Find where the given text appears and provide that cell's center as (x, y) coordinate. 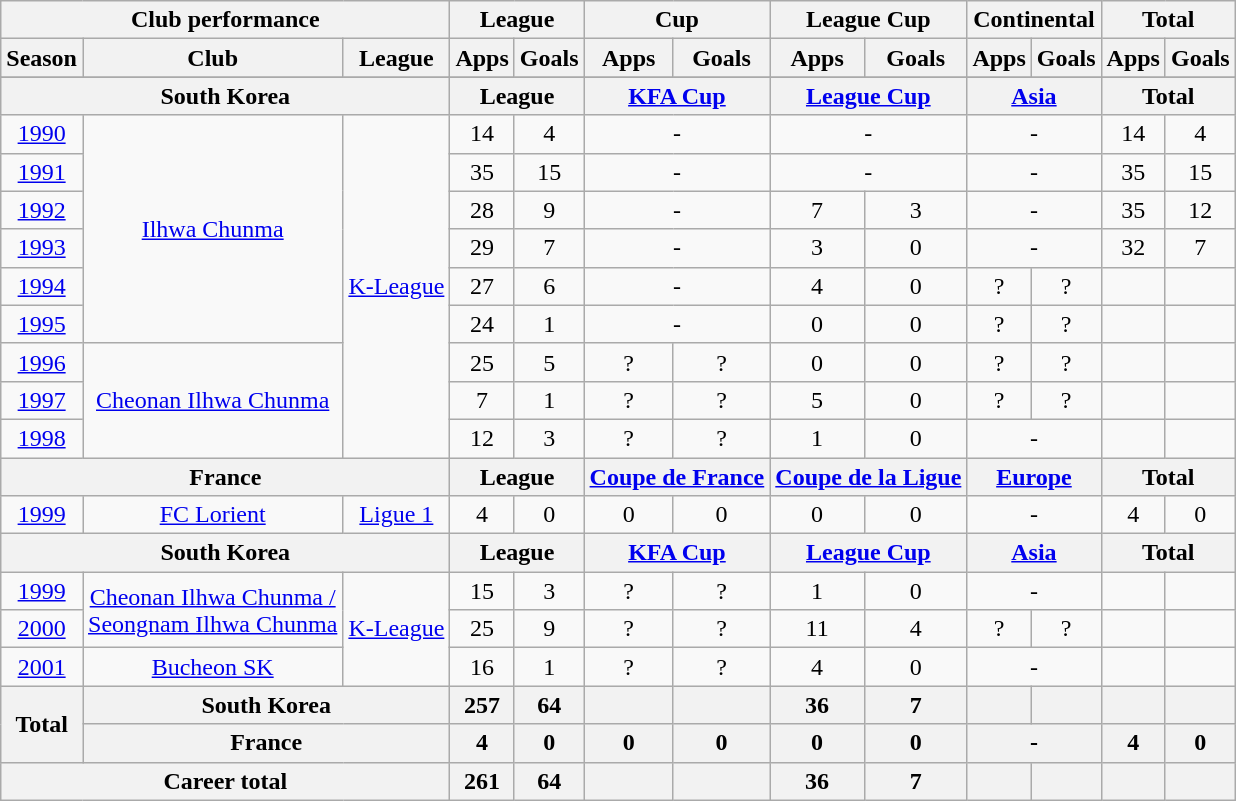
1996 (42, 362)
2001 (42, 667)
Club performance (226, 20)
Club (212, 58)
Cheonan Ilhwa Chunma (212, 400)
Career total (226, 781)
1995 (42, 324)
1993 (42, 248)
1990 (42, 134)
27 (482, 286)
6 (549, 286)
2000 (42, 629)
Europe (1034, 477)
29 (482, 248)
16 (482, 667)
1992 (42, 210)
1998 (42, 438)
257 (482, 705)
1997 (42, 400)
Coupe de France (677, 477)
Bucheon SK (212, 667)
Cheonan Ilhwa Chunma /Seongnam Ilhwa Chunma (212, 610)
1991 (42, 172)
Season (42, 58)
Cup (677, 20)
Ligue 1 (396, 515)
Ilhwa Chunma (212, 229)
Continental (1034, 20)
1994 (42, 286)
Coupe de la Ligue (868, 477)
24 (482, 324)
261 (482, 781)
28 (482, 210)
32 (1133, 248)
11 (818, 629)
FC Lorient (212, 515)
